Pinpoint the cell where the given text exists, returning its (X, Y) midpoint coordinate. 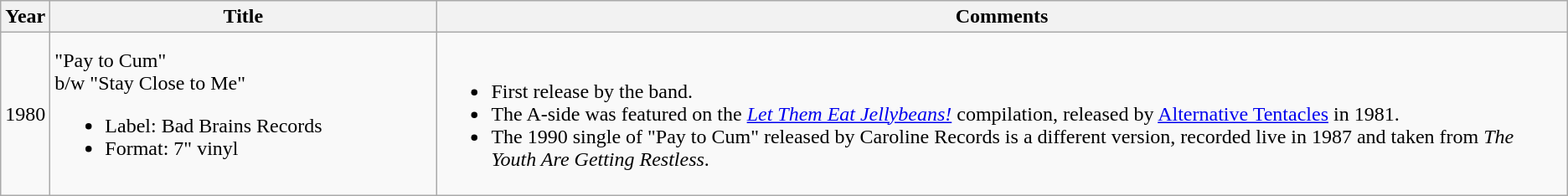
Title (243, 17)
1980 (25, 114)
"Pay to Cum"b/w "Stay Close to Me"Label: Bad Brains RecordsFormat: 7" vinyl (243, 114)
Comments (1002, 17)
Year (25, 17)
